Output the (x, y) coordinate of the center of the cell containing the given text.  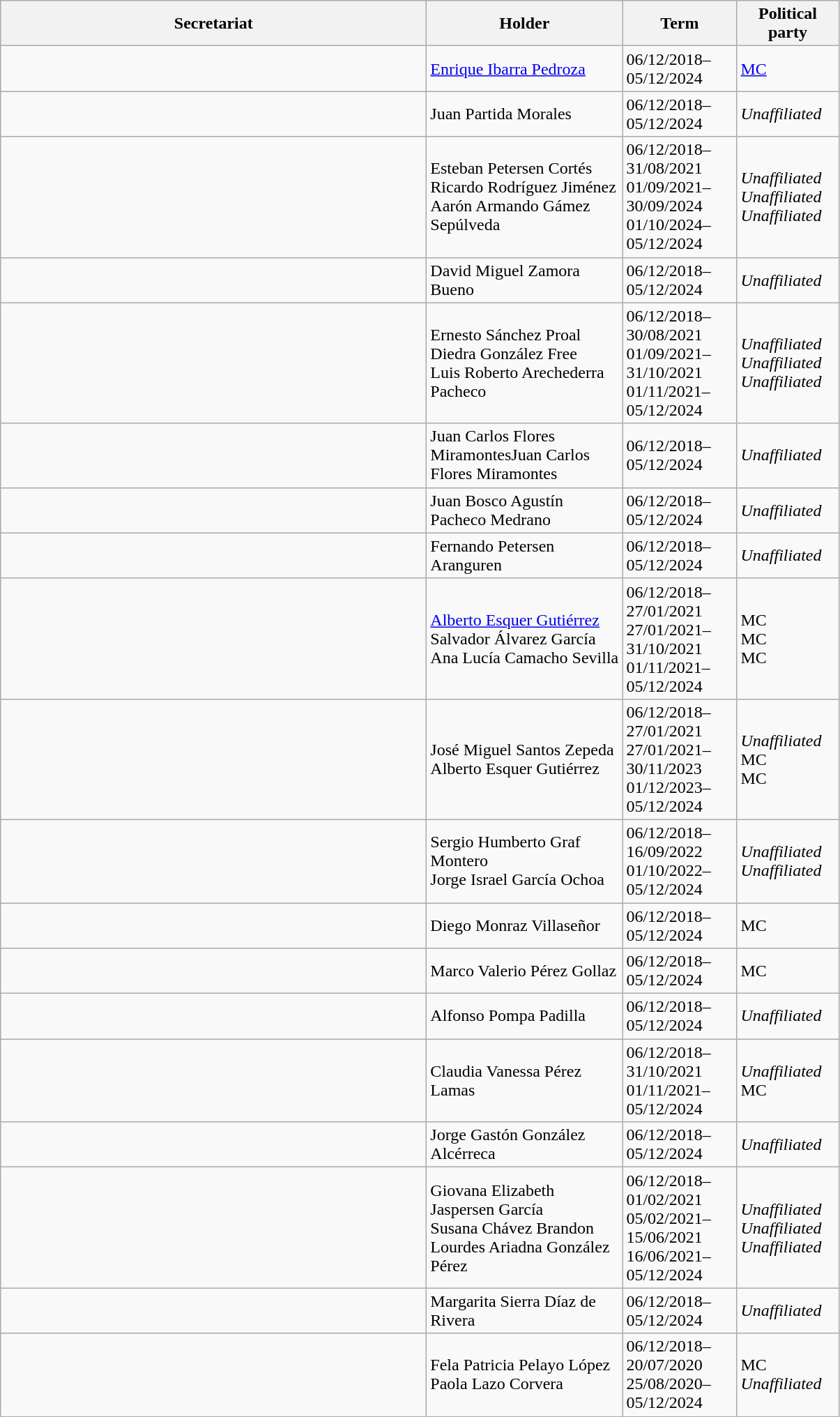
Holder (524, 24)
Marco Valerio Pérez Gollaz (524, 971)
Esteban Petersen CortésRicardo Rodríguez JiménezAarón Armando Gámez Sepúlveda (524, 197)
Juan Carlos Flores MiramontesJuan Carlos Flores Miramontes (524, 455)
06/12/2018–27/01/2021 27/01/2021–30/11/2023 01/12/2023–05/12/2024 (680, 759)
Alfonso Pompa Padilla (524, 1017)
Sergio Humberto Graf MonteroJorge Israel García Ochoa (524, 861)
Fernando Petersen Aranguren (524, 555)
Giovana Elizabeth Jaspersen García Susana Chávez Brandon Lourdes Ariadna González Pérez (524, 1227)
Political party (788, 24)
06/12/2018–30/08/2021 01/09/2021–31/10/2021 01/11/2021–05/12/2024 (680, 363)
Alberto Esquer Gutiérrez Salvador Álvarez García Ana Lucía Camacho Sevilla (524, 639)
06/12/2018–16/09/2022 01/10/2022–05/12/2024 (680, 861)
Margarita Sierra Díaz de Rivera (524, 1311)
Unaffiliated MC (788, 1081)
Fela Patricia Pelayo López Paola Lazo Corvera (524, 1375)
MC MC MC (788, 639)
UnaffiliatedUnaffiliatedUnaffiliated (788, 197)
Unaffiliated MC MC (788, 759)
David Miguel Zamora Bueno (524, 280)
Juan Bosco Agustín Pacheco Medrano (524, 510)
Enrique Ibarra Pedroza (524, 68)
Claudia Vanessa Pérez Lamas (524, 1081)
MC Unaffiliated (788, 1375)
06/12/2018–31/08/202101/09/2021–30/09/2024 01/10/2024–05/12/2024 (680, 197)
06/12/2018–20/07/2020 25/08/2020–05/12/2024 (680, 1375)
Ernesto Sánchez Proal Diedra González Free Luis Roberto Arechederra Pacheco (524, 363)
06/12/2018–27/01/2021 27/01/2021–31/10/2021 01/11/2021–05/12/2024 (680, 639)
Unaffiliated Unaffiliated (788, 861)
Secretariat (213, 24)
06/12/2018–31/10/2021 01/11/2021–05/12/2024 (680, 1081)
Juan Partida Morales (524, 114)
Term (680, 24)
Jorge Gastón González Alcérreca (524, 1145)
06/12/2018–01/02/2021 05/02/2021–15/06/2021 16/06/2021–05/12/2024 (680, 1227)
Diego Monraz Villaseñor (524, 925)
José Miguel Santos Zepeda Alberto Esquer Gutiérrez (524, 759)
